From the cell containing the given text, extract its center point as [x, y] coordinate. 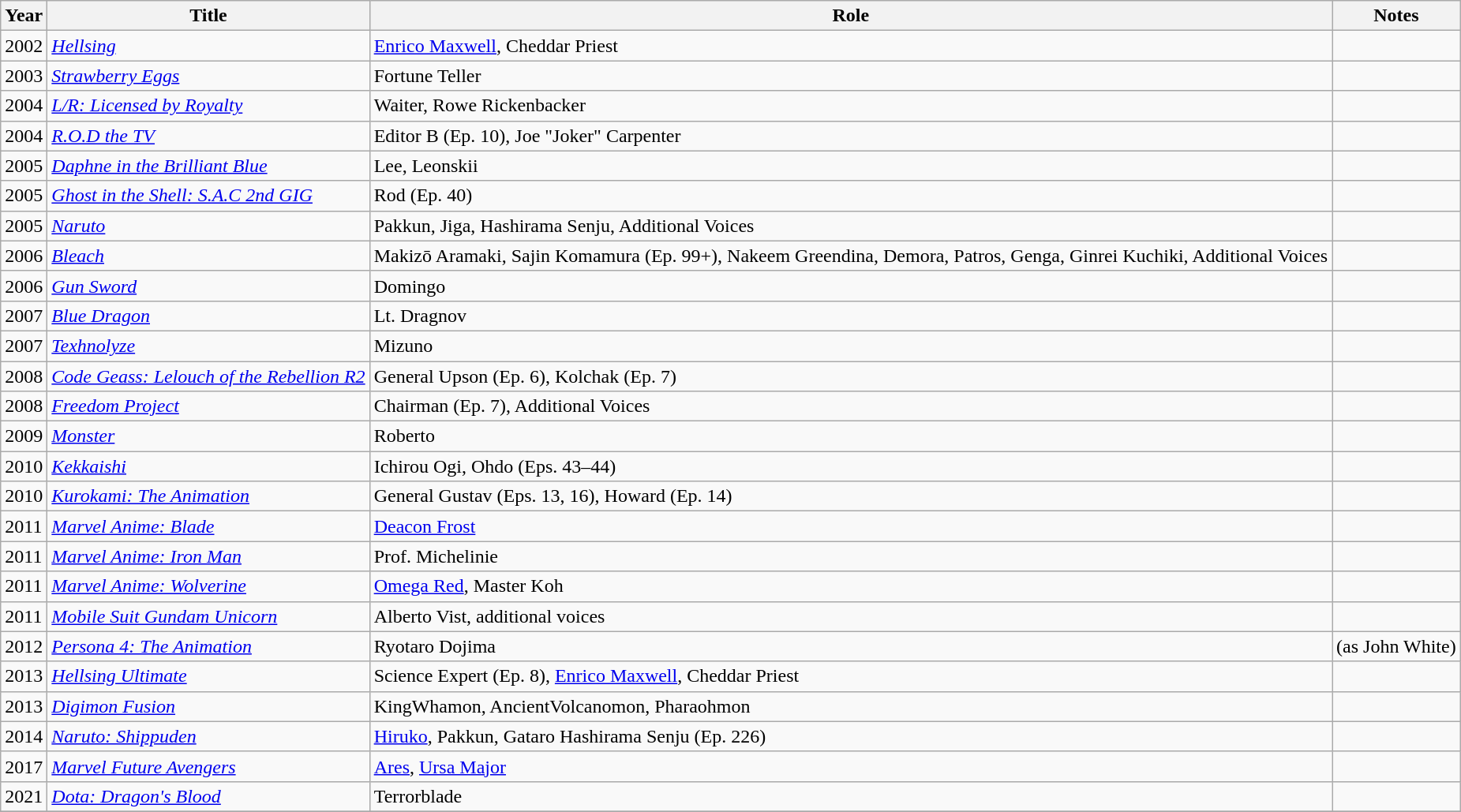
2012 [24, 646]
Omega Red, Master Koh [851, 586]
Prof. Michelinie [851, 556]
Lee, Leonskii [851, 166]
Mizuno [851, 346]
R.O.D the TV [208, 136]
Ares, Ursa Major [851, 766]
Monster [208, 436]
Dota: Dragon's Blood [208, 796]
Domingo [851, 286]
Persona 4: The Animation [208, 646]
Hiruko, Pakkun, Gataro Hashirama Senju (Ep. 226) [851, 736]
Naruto [208, 226]
Blue Dragon [208, 316]
General Gustav (Eps. 13, 16), Howard (Ep. 14) [851, 496]
Chairman (Ep. 7), Additional Voices [851, 406]
Mobile Suit Gundam Unicorn [208, 616]
Texhnolyze [208, 346]
Naruto: Shippuden [208, 736]
Fortune Teller [851, 76]
Freedom Project [208, 406]
Ryotaro Dojima [851, 646]
Ghost in the Shell: S.A.C 2nd GIG [208, 196]
Editor B (Ep. 10), Joe "Joker" Carpenter [851, 136]
Code Geass: Lelouch of the Rebellion R2 [208, 376]
2002 [24, 46]
2009 [24, 436]
Hellsing [208, 46]
2014 [24, 736]
Pakkun, Jiga, Hashirama Senju, Additional Voices [851, 226]
Notes [1397, 16]
Title [208, 16]
Roberto [851, 436]
Makizō Aramaki, Sajin Komamura (Ep. 99+), Nakeem Greendina, Demora, Patros, Genga, Ginrei Kuchiki, Additional Voices [851, 256]
Daphne in the Brilliant Blue [208, 166]
Gun Sword [208, 286]
Enrico Maxwell, Cheddar Priest [851, 46]
Deacon Frost [851, 526]
Digimon Fusion [208, 706]
Strawberry Eggs [208, 76]
KingWhamon, AncientVolcanomon, Pharaohmon [851, 706]
General Upson (Ep. 6), Kolchak (Ep. 7) [851, 376]
Kekkaishi [208, 466]
Lt. Dragnov [851, 316]
Marvel Future Avengers [208, 766]
Hellsing Ultimate [208, 676]
Science Expert (Ep. 8), Enrico Maxwell, Cheddar Priest [851, 676]
Rod (Ep. 40) [851, 196]
Year [24, 16]
Bleach [208, 256]
L/R: Licensed by Royalty [208, 106]
Marvel Anime: Blade [208, 526]
2021 [24, 796]
Kurokami: The Animation [208, 496]
2003 [24, 76]
(as John White) [1397, 646]
2017 [24, 766]
Waiter, Rowe Rickenbacker [851, 106]
Ichirou Ogi, Ohdo (Eps. 43–44) [851, 466]
Marvel Anime: Iron Man [208, 556]
Terrorblade [851, 796]
Role [851, 16]
Marvel Anime: Wolverine [208, 586]
Alberto Vist, additional voices [851, 616]
